Find where the given text appears and provide that cell's center as [x, y] coordinate. 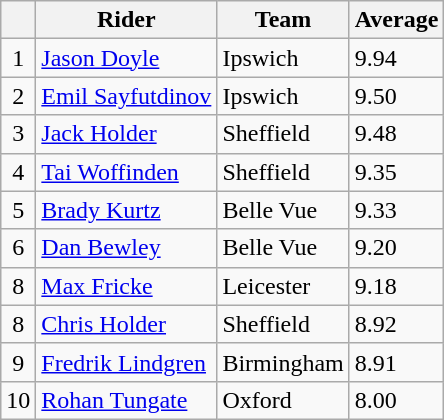
Max Fricke [126, 286]
5 [18, 210]
8.91 [396, 362]
9.18 [396, 286]
Brady Kurtz [126, 210]
2 [18, 96]
9.94 [396, 58]
8.92 [396, 324]
Average [396, 20]
Rohan Tungate [126, 400]
3 [18, 134]
Jason Doyle [126, 58]
9.48 [396, 134]
Fredrik Lindgren [126, 362]
8.00 [396, 400]
Leicester [283, 286]
9 [18, 362]
9.50 [396, 96]
6 [18, 248]
Jack Holder [126, 134]
Emil Sayfutdinov [126, 96]
Dan Bewley [126, 248]
9.33 [396, 210]
Tai Woffinden [126, 172]
Team [283, 20]
9.20 [396, 248]
Oxford [283, 400]
4 [18, 172]
Birmingham [283, 362]
10 [18, 400]
9.35 [396, 172]
1 [18, 58]
Rider [126, 20]
Chris Holder [126, 324]
